Capture the cell that displays the provided text and extract its [X, Y] central coordinate. 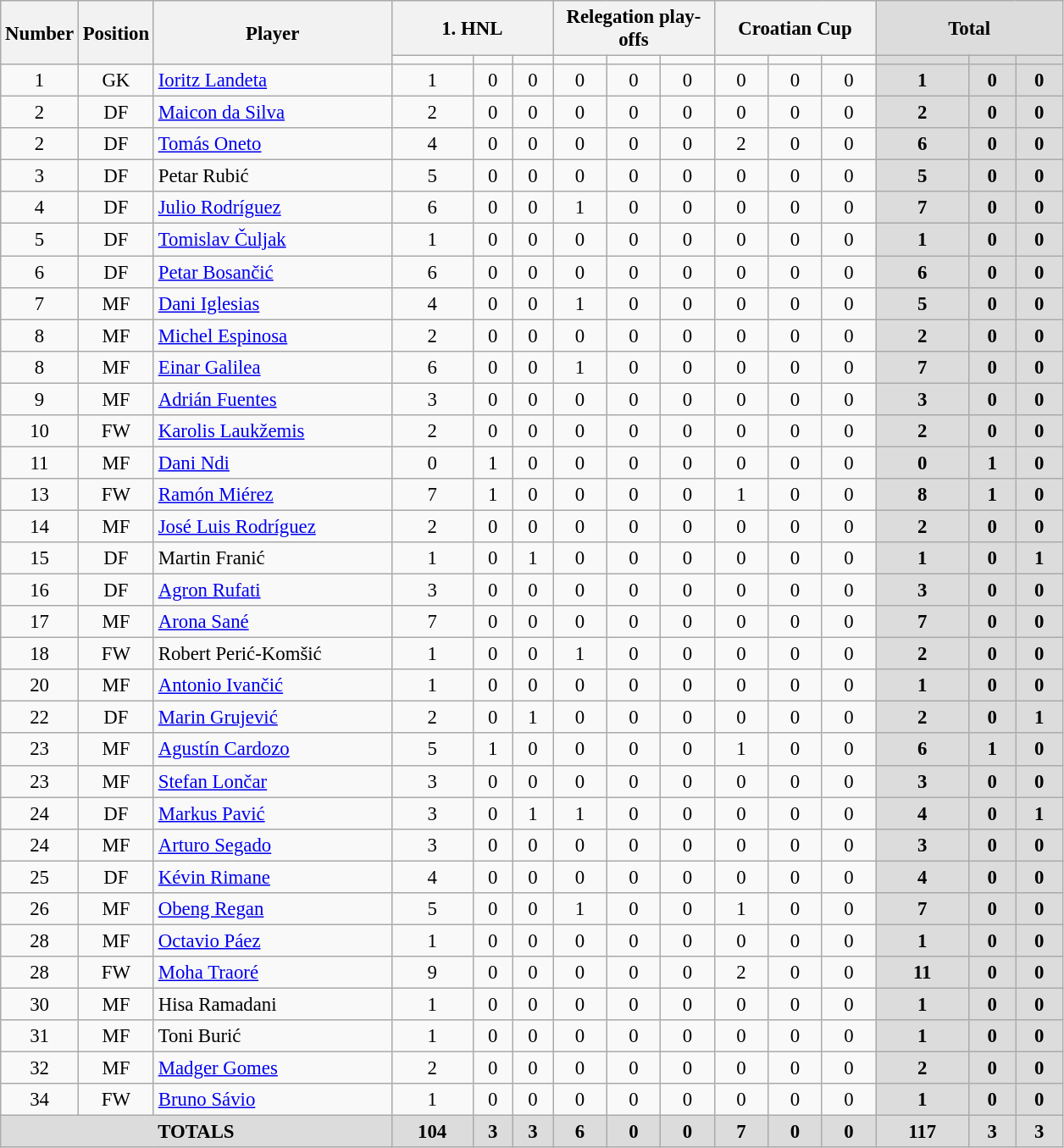
Dani Ndi [273, 463]
117 [923, 1132]
Arturo Segado [273, 845]
14 [40, 526]
15 [40, 558]
Total [969, 29]
26 [40, 909]
13 [40, 495]
20 [40, 685]
Player [273, 32]
30 [40, 1004]
Julio Rodríguez [273, 208]
16 [40, 591]
Marin Grujević [273, 718]
Octavio Páez [273, 940]
Tomislav Čuljak [273, 240]
1. HNL [473, 29]
Hisa Ramadani [273, 1004]
Position [115, 32]
GK [115, 80]
104 [432, 1132]
Toni Burić [273, 1036]
Dani Iglesias [273, 303]
32 [40, 1068]
Ramón Miérez [273, 495]
Agron Rufati [273, 591]
Arona Sané [273, 622]
Number [40, 32]
34 [40, 1100]
Tomás Oneto [273, 144]
Einar Galilea [273, 367]
Ioritz Landeta [273, 80]
TOTALS [197, 1132]
Petar Bosančić [273, 272]
17 [40, 622]
Kévin Rimane [273, 877]
Agustín Cardozo [273, 750]
Karolis Laukžemis [273, 431]
Petar Rubić [273, 176]
25 [40, 877]
18 [40, 654]
Relegation play-offs [634, 29]
Markus Pavić [273, 813]
Michel Espinosa [273, 336]
Moha Traoré [273, 973]
31 [40, 1036]
22 [40, 718]
Croatian Cup [795, 29]
Antonio Ivančić [273, 685]
José Luis Rodríguez [273, 526]
Madger Gomes [273, 1068]
10 [40, 431]
Robert Perić-Komšić [273, 654]
Stefan Lončar [273, 781]
Martin Franić [273, 558]
Adrián Fuentes [273, 399]
Bruno Sávio [273, 1100]
Maicon da Silva [273, 113]
Obeng Regan [273, 909]
